Locate the cell with the specified text and output its [X, Y] center coordinate. 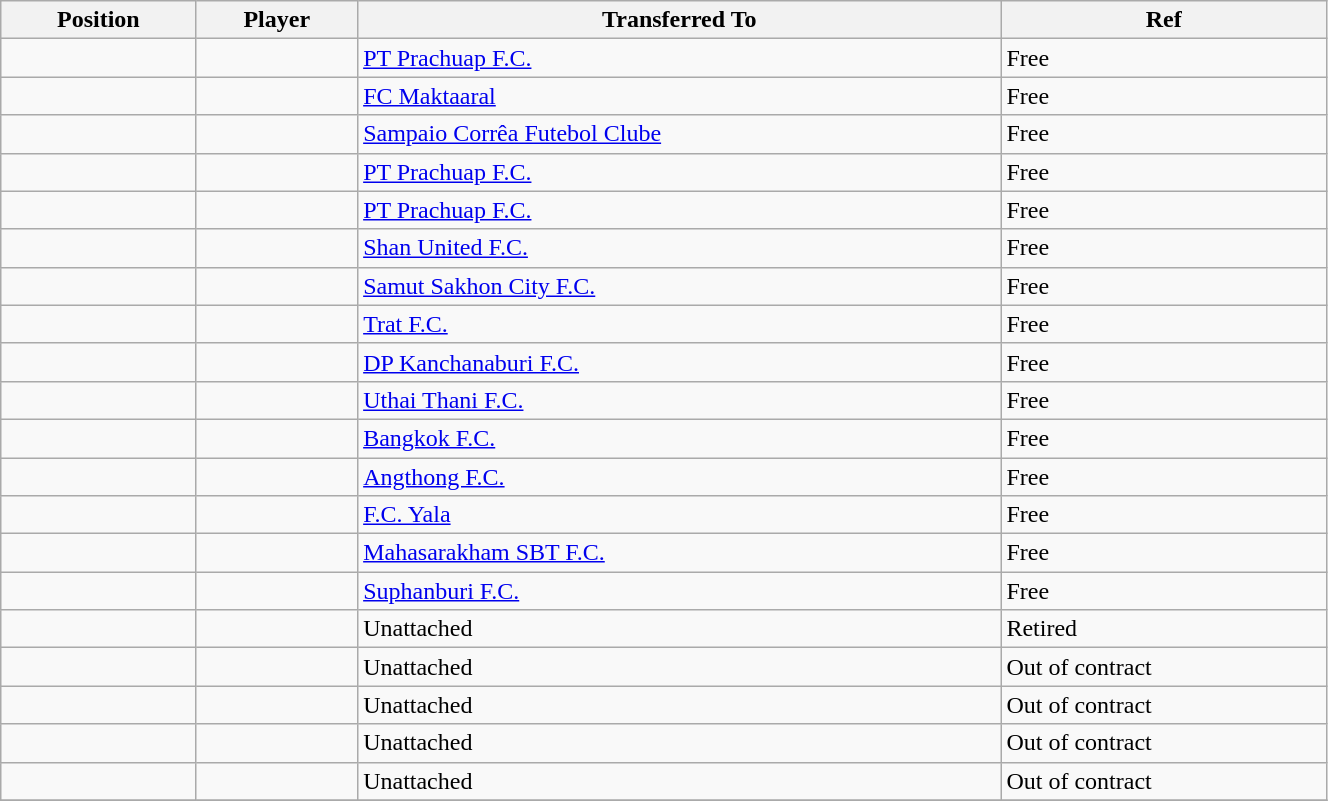
Sampaio Corrêa Futebol Clube [680, 134]
Shan United F.C. [680, 248]
Bangkok F.C. [680, 438]
Samut Sakhon City F.C. [680, 286]
Mahasarakham SBT F.C. [680, 553]
FC Maktaaral [680, 96]
Player [277, 20]
Suphanburi F.C. [680, 591]
DP Kanchanaburi F.C. [680, 362]
Uthai Thani F.C. [680, 400]
Position [98, 20]
Retired [1164, 629]
Transferred To [680, 20]
Trat F.C. [680, 324]
Ref [1164, 20]
F.C. Yala [680, 515]
Angthong F.C. [680, 477]
